Identify which cell holds the provided text, then report its (x, y) central coordinate. 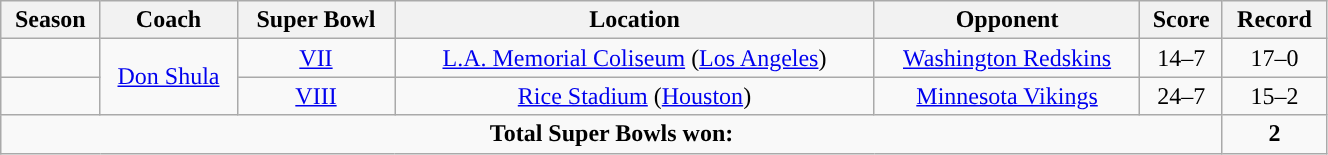
Score (1181, 20)
Location (634, 20)
15–2 (1274, 96)
Total Super Bowls won: (612, 134)
Season (50, 20)
Opponent (1007, 20)
14–7 (1181, 58)
Washington Redskins (1007, 58)
Don Shula (168, 77)
17–0 (1274, 58)
Minnesota Vikings (1007, 96)
24–7 (1181, 96)
2 (1274, 134)
VIII (316, 96)
L.A. Memorial Coliseum (Los Angeles) (634, 58)
Super Bowl (316, 20)
VII (316, 58)
Coach (168, 20)
Rice Stadium (Houston) (634, 96)
Record (1274, 20)
